Return the [X, Y] coordinate for the center point of the cell that contains the specified text.  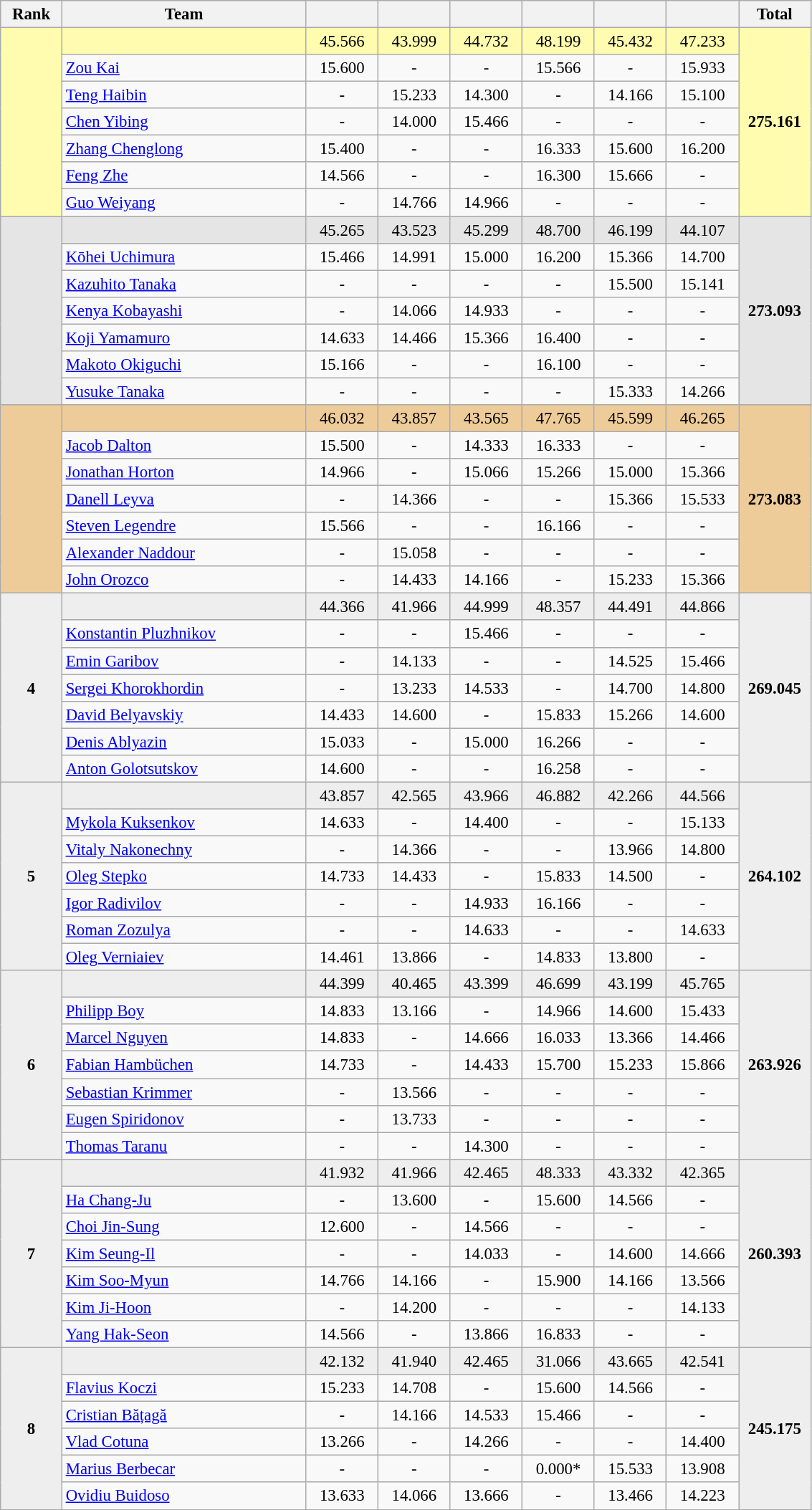
46.199 [631, 230]
13.233 [414, 688]
15.333 [631, 391]
46.265 [702, 419]
Alexander Naddour [183, 553]
15.033 [343, 742]
13.966 [631, 849]
46.699 [559, 984]
Thomas Taranu [183, 1146]
15.400 [343, 149]
Vitaly Nakonechny [183, 849]
Makoto Okiguchi [183, 365]
14.000 [414, 122]
15.866 [702, 1065]
14.525 [631, 661]
Kim Seung-Il [183, 1253]
42.541 [702, 1362]
14.033 [486, 1253]
46.032 [343, 419]
Oleg Stepko [183, 876]
John Orozco [183, 580]
Total [774, 14]
Kazuhito Tanaka [183, 284]
15.933 [702, 68]
245.175 [774, 1429]
13.266 [343, 1442]
269.045 [774, 688]
45.765 [702, 984]
Kim Soo-Myun [183, 1281]
Flavius Koczi [183, 1388]
44.491 [631, 607]
260.393 [774, 1253]
Steven Legendre [183, 526]
44.732 [486, 42]
16.100 [559, 365]
Marcel Nguyen [183, 1038]
43.199 [631, 984]
43.999 [414, 42]
48.700 [559, 230]
12.600 [343, 1227]
40.465 [414, 984]
48.357 [559, 607]
15.700 [559, 1065]
31.066 [559, 1362]
Eugen Spiridonov [183, 1119]
David Belyavskiy [183, 715]
48.199 [559, 42]
Kōhei Uchimura [183, 257]
16.266 [559, 742]
16.258 [559, 769]
4 [32, 688]
Yusuke Tanaka [183, 391]
41.932 [343, 1172]
13.666 [486, 1496]
Vlad Cotuna [183, 1442]
48.333 [559, 1172]
Jonathan Horton [183, 472]
44.866 [702, 607]
Teng Haibin [183, 95]
15.433 [702, 1011]
Igor Radivilov [183, 904]
Roman Zozulya [183, 930]
273.083 [774, 499]
43.523 [414, 230]
43.332 [631, 1172]
14.223 [702, 1496]
275.161 [774, 122]
13.633 [343, 1496]
45.599 [631, 419]
Zhang Chenglong [183, 149]
Zou Kai [183, 68]
Denis Ablyazin [183, 742]
5 [32, 876]
45.566 [343, 42]
41.940 [414, 1362]
45.299 [486, 230]
43.565 [486, 419]
16.400 [559, 338]
43.399 [486, 984]
8 [32, 1429]
45.265 [343, 230]
Emin Garibov [183, 661]
44.999 [486, 607]
Kim Ji-Hoon [183, 1307]
14.991 [414, 257]
13.733 [414, 1119]
44.366 [343, 607]
13.166 [414, 1011]
Kenya Kobayashi [183, 310]
47.765 [559, 419]
13.908 [702, 1469]
Ha Chang-Ju [183, 1200]
15.058 [414, 553]
43.665 [631, 1362]
Chen Yibing [183, 122]
13.466 [631, 1496]
Sebastian Krimmer [183, 1092]
15.141 [702, 284]
Team [183, 14]
43.966 [486, 795]
14.200 [414, 1307]
Rank [32, 14]
16.300 [559, 176]
15.100 [702, 95]
Fabian Hambüchen [183, 1065]
44.107 [702, 230]
15.166 [343, 365]
14.333 [486, 445]
14.500 [631, 876]
Koji Yamamuro [183, 338]
16.833 [559, 1334]
15.066 [486, 472]
14.708 [414, 1388]
Marius Berbecar [183, 1469]
264.102 [774, 876]
13.366 [631, 1038]
15.666 [631, 176]
263.926 [774, 1065]
Guo Weiyang [183, 203]
46.882 [559, 795]
14.461 [343, 957]
Mykola Kuksenkov [183, 823]
15.900 [559, 1281]
42.266 [631, 795]
Ovidiu Buidoso [183, 1496]
Danell Leyva [183, 500]
42.565 [414, 795]
Cristian Bățagă [183, 1415]
Konstantin Pluzhnikov [183, 634]
44.399 [343, 984]
Jacob Dalton [183, 445]
13.800 [631, 957]
13.600 [414, 1200]
47.233 [702, 42]
45.432 [631, 42]
0.000* [559, 1469]
44.566 [702, 795]
Anton Golotsutskov [183, 769]
Philipp Boy [183, 1011]
273.093 [774, 311]
42.365 [702, 1172]
Sergei Khorokhordin [183, 688]
Yang Hak-Seon [183, 1334]
42.132 [343, 1362]
Oleg Verniaiev [183, 957]
7 [32, 1253]
15.133 [702, 823]
Feng Zhe [183, 176]
16.033 [559, 1038]
Choi Jin-Sung [183, 1227]
6 [32, 1065]
